From the cell containing the given text, extract its center point as (X, Y) coordinate. 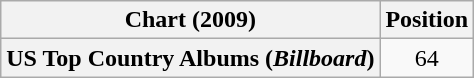
Chart (2009) (190, 20)
Position (427, 20)
US Top Country Albums (Billboard) (190, 58)
64 (427, 58)
